Pinpoint the cell where the given text exists, returning its [x, y] midpoint coordinate. 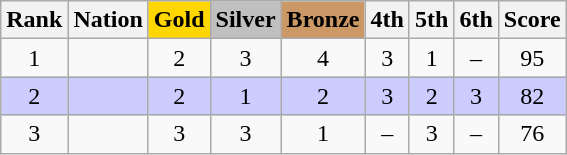
4th [387, 20]
82 [532, 96]
Gold [179, 20]
Silver [246, 20]
76 [532, 134]
Nation [108, 20]
Rank [34, 20]
95 [532, 58]
5th [431, 20]
Score [532, 20]
6th [476, 20]
Bronze [323, 20]
4 [323, 58]
